Find where the given text appears and provide that cell's center as (X, Y) coordinate. 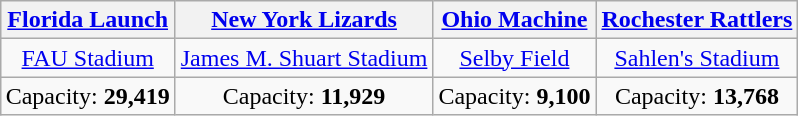
Ohio Machine (514, 20)
Selby Field (514, 58)
James M. Shuart Stadium (304, 58)
Rochester Rattlers (697, 20)
Capacity: 13,768 (697, 96)
Capacity: 29,419 (88, 96)
New York Lizards (304, 20)
Capacity: 9,100 (514, 96)
Florida Launch (88, 20)
Sahlen's Stadium (697, 58)
FAU Stadium (88, 58)
Capacity: 11,929 (304, 96)
